Search for the cell housing the specified text and yield its [X, Y] center coordinate. 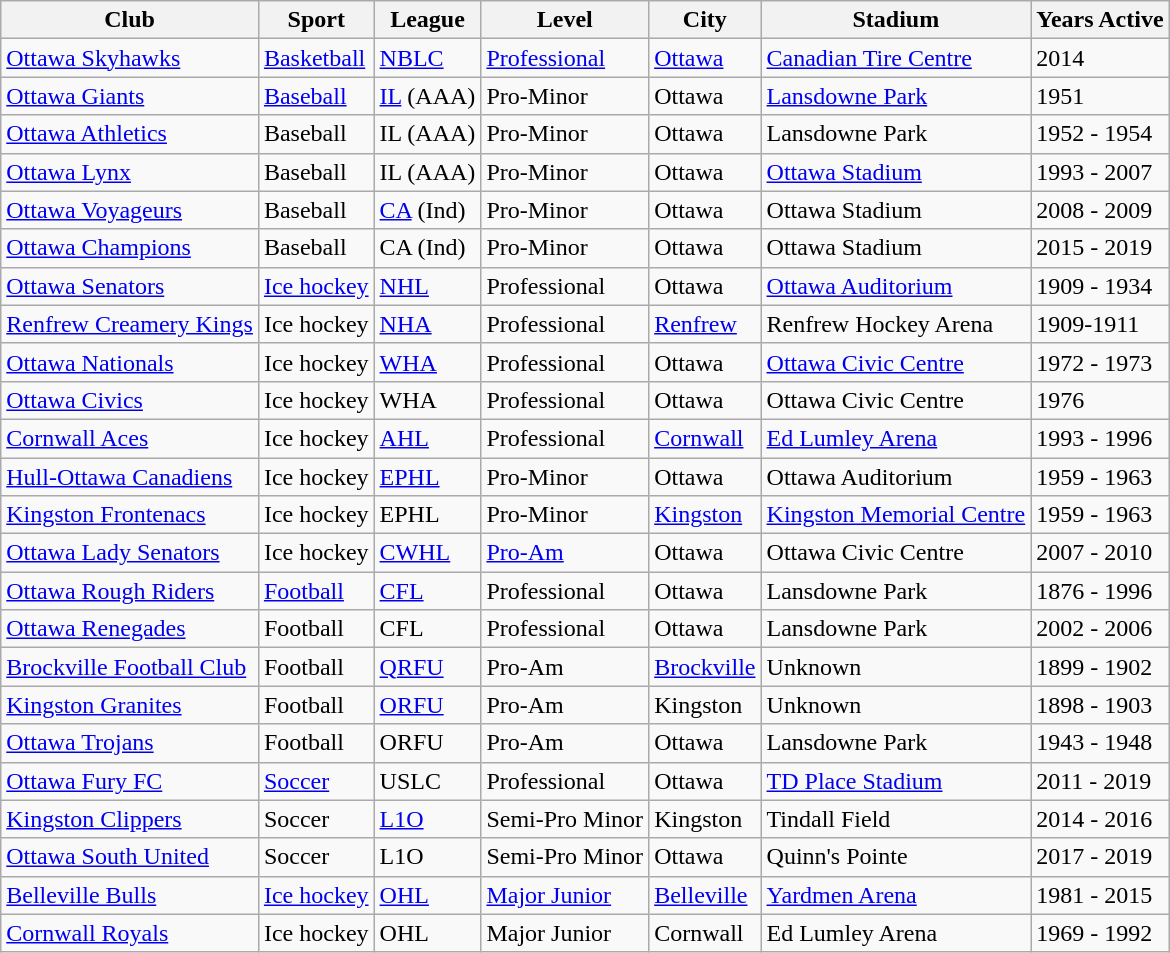
1909-1911 [1100, 324]
NHA [428, 324]
NBLC [428, 58]
Renfrew [705, 324]
Hull-Ottawa Canadiens [130, 477]
AHL [428, 438]
Ottawa Rough Riders [130, 591]
Renfrew Hockey Arena [896, 324]
Ottawa Civics [130, 400]
Ottawa Athletics [130, 134]
1993 - 2007 [1100, 172]
Renfrew Creamery Kings [130, 324]
Kingston Frontenacs [130, 515]
Ottawa Voyageurs [130, 210]
Club [130, 20]
CWHL [428, 553]
2015 - 2019 [1100, 248]
Ottawa Lynx [130, 172]
2017 - 2019 [1100, 857]
1909 - 1934 [1100, 286]
Ottawa Senators [130, 286]
USLC [428, 781]
2011 - 2019 [1100, 781]
League [428, 20]
Basketball [316, 58]
1876 - 1996 [1100, 591]
1943 - 1948 [1100, 743]
Quinn's Pointe [896, 857]
2014 - 2016 [1100, 819]
2002 - 2006 [1100, 629]
Kingston Granites [130, 705]
Ottawa Giants [130, 96]
Kingston Clippers [130, 819]
1969 - 1992 [1100, 933]
1981 - 2015 [1100, 895]
2014 [1100, 58]
TD Place Stadium [896, 781]
Ottawa Renegades [130, 629]
1976 [1100, 400]
Brockville Football Club [130, 667]
Canadian Tire Centre [896, 58]
Ottawa Fury FC [130, 781]
Ottawa Lady Senators [130, 553]
Kingston Memorial Centre [896, 515]
Tindall Field [896, 819]
Level [565, 20]
Ottawa South United [130, 857]
1952 - 1954 [1100, 134]
Stadium [896, 20]
QRFU [428, 667]
Cornwall Royals [130, 933]
Belleville [705, 895]
1993 - 1996 [1100, 438]
Yardmen Arena [896, 895]
Years Active [1100, 20]
Ottawa Nationals [130, 362]
2007 - 2010 [1100, 553]
Ottawa Trojans [130, 743]
1899 - 1902 [1100, 667]
1972 - 1973 [1100, 362]
Belleville Bulls [130, 895]
Cornwall Aces [130, 438]
1951 [1100, 96]
Ottawa Skyhawks [130, 58]
Brockville [705, 667]
City [705, 20]
Sport [316, 20]
Ottawa Champions [130, 248]
NHL [428, 286]
1898 - 1903 [1100, 705]
2008 - 2009 [1100, 210]
